Determine the [X, Y] coordinate at the center of the cell enclosing the given text.  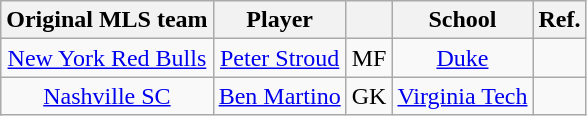
MF [369, 58]
Player [280, 20]
Duke [462, 58]
School [462, 20]
Virginia Tech [462, 96]
Peter Stroud [280, 58]
GK [369, 96]
Nashville SC [107, 96]
Original MLS team [107, 20]
Ben Martino [280, 96]
Ref. [560, 20]
New York Red Bulls [107, 58]
